Provide the [X, Y] coordinate of the cell's center where the given text is located.  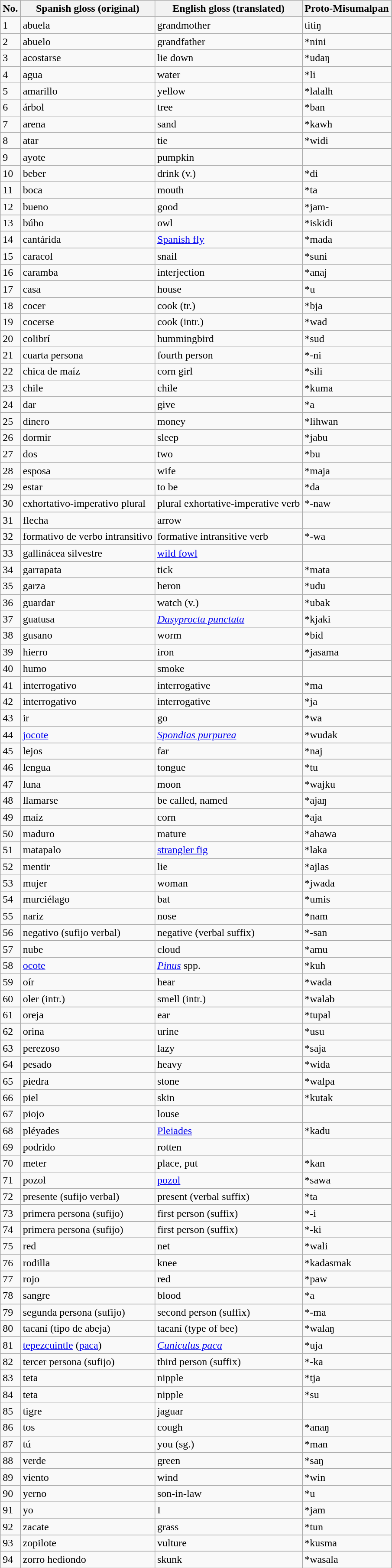
64 [10, 1065]
*da [347, 487]
82 [10, 1362]
*sili [347, 372]
30 [10, 504]
*udaŋ [347, 58]
*aja [347, 817]
meter [87, 1164]
*ajlas [347, 867]
24 [10, 404]
piojo [87, 1114]
sand [228, 124]
*jwada [347, 883]
*ma [347, 685]
41 [10, 685]
tree [228, 108]
oír [87, 982]
*tja [347, 1378]
11 [10, 190]
*li [347, 75]
76 [10, 1263]
20 [10, 339]
abuela [87, 25]
*tupal [347, 1015]
42 [10, 701]
third person (suffix) [228, 1362]
heron [228, 586]
37 [10, 619]
garrapata [87, 570]
86 [10, 1428]
*suni [347, 256]
*nam [347, 916]
moon [228, 784]
pesado [87, 1065]
87 [10, 1444]
*walaŋ [347, 1329]
cloud [228, 949]
51 [10, 850]
40 [10, 668]
83 [10, 1378]
*wida [347, 1065]
9 [10, 157]
*mada [347, 240]
yellow [228, 91]
*kjaki [347, 619]
*kawh [347, 124]
you (sg.) [228, 1444]
cook (tr.) [228, 306]
*umis [347, 900]
*ahawa [347, 834]
ayote [87, 157]
*paw [347, 1279]
16 [10, 273]
60 [10, 998]
18 [10, 306]
*kadasmak [347, 1263]
rotten [228, 1147]
55 [10, 916]
esposa [87, 470]
*nini [347, 42]
31 [10, 520]
gusano [87, 636]
71 [10, 1180]
perezoso [87, 1048]
tú [87, 1444]
smoke [228, 668]
tick [228, 570]
chica de maíz [87, 372]
*man [347, 1444]
*-ki [347, 1229]
I [228, 1510]
*-san [347, 932]
Cuniculus paca [228, 1345]
*bja [347, 306]
*wa [347, 718]
70 [10, 1164]
*di [347, 173]
tacaní (type of bee) [228, 1329]
dinero [87, 421]
8 [10, 140]
yo [87, 1510]
lazy [228, 1048]
acostarse [87, 58]
54 [10, 900]
7 [10, 124]
verde [87, 1460]
dos [87, 454]
*bu [347, 454]
rodilla [87, 1263]
tigre [87, 1411]
67 [10, 1114]
caracol [87, 256]
strangler fig [228, 850]
give [228, 404]
58 [10, 965]
humo [87, 668]
47 [10, 784]
28 [10, 470]
oler (intr.) [87, 998]
present (verbal suffix) [228, 1196]
*ubak [347, 603]
worm [228, 636]
*-i [347, 1213]
estar [87, 487]
44 [10, 735]
*jabu [347, 437]
*kutak [347, 1098]
*bid [347, 636]
tongue [228, 768]
boca [87, 190]
79 [10, 1312]
33 [10, 553]
No. [10, 9]
bat [228, 900]
78 [10, 1296]
arrow [228, 520]
*laka [347, 850]
maduro [87, 834]
Dasyprocta punctata [228, 619]
*iskidi [347, 223]
15 [10, 256]
*-ma [347, 1312]
73 [10, 1213]
mouth [228, 190]
74 [10, 1229]
place, put [228, 1164]
grandmother [228, 25]
*lihwan [347, 421]
zacate [87, 1526]
formativo de verbo intransitivo [87, 537]
corn [228, 817]
cocer [87, 306]
formative intransitive verb [228, 537]
85 [10, 1411]
50 [10, 834]
*wajku [347, 784]
flecha [87, 520]
atar [87, 140]
blood [228, 1296]
*mata [347, 570]
podrido [87, 1147]
grandfather [228, 42]
53 [10, 883]
*walab [347, 998]
94 [10, 1560]
39 [10, 652]
English gloss (translated) [228, 9]
dormir [87, 437]
piel [87, 1098]
cantárida [87, 240]
21 [10, 355]
Pleiades [228, 1131]
garza [87, 586]
watch (v.) [228, 603]
titiŋ [347, 25]
89 [10, 1477]
*kadu [347, 1131]
*tu [347, 768]
smell (intr.) [228, 998]
orina [87, 1032]
drink (v.) [228, 173]
*kan [347, 1164]
80 [10, 1329]
go [228, 718]
Pinus spp. [228, 965]
*kuh [347, 965]
14 [10, 240]
gallinácea silvestre [87, 553]
57 [10, 949]
tacaní (tipo de abeja) [87, 1329]
26 [10, 437]
ocote [87, 965]
cocerse [87, 322]
árbol [87, 108]
colibrí [87, 339]
house [228, 289]
*lalalh [347, 91]
*uja [347, 1345]
69 [10, 1147]
*jam [347, 1510]
to be [228, 487]
*udu [347, 586]
be called, named [228, 801]
casa [87, 289]
sangre [87, 1296]
19 [10, 322]
hear [228, 982]
*-ka [347, 1362]
6 [10, 108]
sleep [228, 437]
43 [10, 718]
knee [228, 1263]
nose [228, 916]
35 [10, 586]
negative (verbal suffix) [228, 932]
Proto-Misumalpan [347, 9]
corn girl [228, 372]
3 [10, 58]
17 [10, 289]
oreja [87, 1015]
5 [10, 91]
Spanish gloss (original) [87, 9]
segunda persona (sufijo) [87, 1312]
agua [87, 75]
interjection [228, 273]
56 [10, 932]
cuarta persona [87, 355]
*anaj [347, 273]
viento [87, 1477]
ir [87, 718]
*kusma [347, 1543]
23 [10, 388]
68 [10, 1131]
jaguar [228, 1411]
wife [228, 470]
*sawa [347, 1180]
72 [10, 1196]
negativo (sufijo verbal) [87, 932]
pumpkin [228, 157]
*kuma [347, 388]
62 [10, 1032]
*wad [347, 322]
59 [10, 982]
*-naw [347, 504]
matapalo [87, 850]
abuelo [87, 42]
arena [87, 124]
*naj [347, 751]
lie [228, 867]
*jasama [347, 652]
yerno [87, 1493]
66 [10, 1098]
tie [228, 140]
91 [10, 1510]
*saja [347, 1048]
bueno [87, 207]
*maja [347, 470]
*wasala [347, 1560]
second person (suffix) [228, 1312]
zorro hediondo [87, 1560]
92 [10, 1526]
4 [10, 75]
two [228, 454]
45 [10, 751]
maíz [87, 817]
*wudak [347, 735]
tepezcuintle (paca) [87, 1345]
49 [10, 817]
46 [10, 768]
*wali [347, 1246]
fourth person [228, 355]
75 [10, 1246]
grass [228, 1526]
*-wa [347, 537]
*jam- [347, 207]
mentir [87, 867]
2 [10, 42]
good [228, 207]
lie down [228, 58]
mature [228, 834]
63 [10, 1048]
snail [228, 256]
12 [10, 207]
*su [347, 1395]
*sud [347, 339]
plural exhortative-imperative verb [228, 504]
nube [87, 949]
net [228, 1246]
rojo [87, 1279]
52 [10, 867]
beber [87, 173]
90 [10, 1493]
32 [10, 537]
34 [10, 570]
*usu [347, 1032]
caramba [87, 273]
guatusa [87, 619]
38 [10, 636]
jocote [87, 735]
guardar [87, 603]
exhortativo-imperativo plural [87, 504]
presente (sufijo verbal) [87, 1196]
*saŋ [347, 1460]
*win [347, 1477]
wind [228, 1477]
93 [10, 1543]
luna [87, 784]
vulture [228, 1543]
*-ni [347, 355]
cough [228, 1428]
llamarse [87, 801]
iron [228, 652]
green [228, 1460]
lengua [87, 768]
48 [10, 801]
murciélago [87, 900]
nariz [87, 916]
*tun [347, 1526]
heavy [228, 1065]
son-in-law [228, 1493]
13 [10, 223]
pléyades [87, 1131]
ear [228, 1015]
tos [87, 1428]
búho [87, 223]
25 [10, 421]
*ban [347, 108]
zopilote [87, 1543]
61 [10, 1015]
wild fowl [228, 553]
36 [10, 603]
louse [228, 1114]
*ajaŋ [347, 801]
*anaŋ [347, 1428]
Spanish fly [228, 240]
*wada [347, 982]
water [228, 75]
*walpa [347, 1081]
*widi [347, 140]
29 [10, 487]
owl [228, 223]
81 [10, 1345]
Spondias purpurea [228, 735]
84 [10, 1395]
piedra [87, 1081]
77 [10, 1279]
tercer persona (sufijo) [87, 1362]
dar [87, 404]
lejos [87, 751]
10 [10, 173]
1 [10, 25]
skin [228, 1098]
stone [228, 1081]
27 [10, 454]
amarillo [87, 91]
woman [228, 883]
*amu [347, 949]
skunk [228, 1560]
hummingbird [228, 339]
65 [10, 1081]
hierro [87, 652]
cook (intr.) [228, 322]
mujer [87, 883]
*ja [347, 701]
88 [10, 1460]
money [228, 421]
far [228, 751]
urine [228, 1032]
22 [10, 372]
